Provide the (X, Y) coordinate of the cell's center where the given text is located.  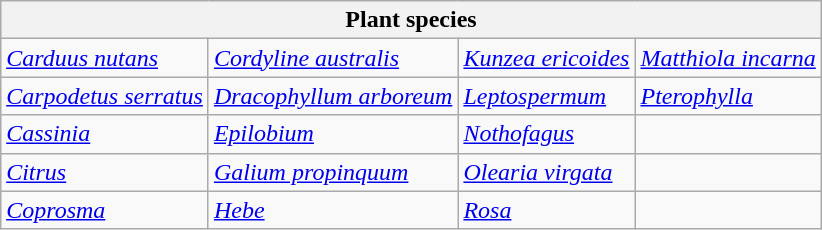
Coprosma (105, 210)
Hebe (332, 210)
Leptospermum (546, 96)
Citrus (105, 172)
Cordyline australis (332, 58)
Epilobium (332, 134)
Kunzea ericoides (546, 58)
Carpodetus serratus (105, 96)
Pterophylla (728, 96)
Cassinia (105, 134)
Dracophyllum arboreum (332, 96)
Nothofagus (546, 134)
Carduus nutans (105, 58)
Galium propinquum (332, 172)
Olearia virgata (546, 172)
Plant species (412, 20)
Matthiola incarna (728, 58)
Rosa (546, 210)
